Find where the given text appears and provide that cell's center as [x, y] coordinate. 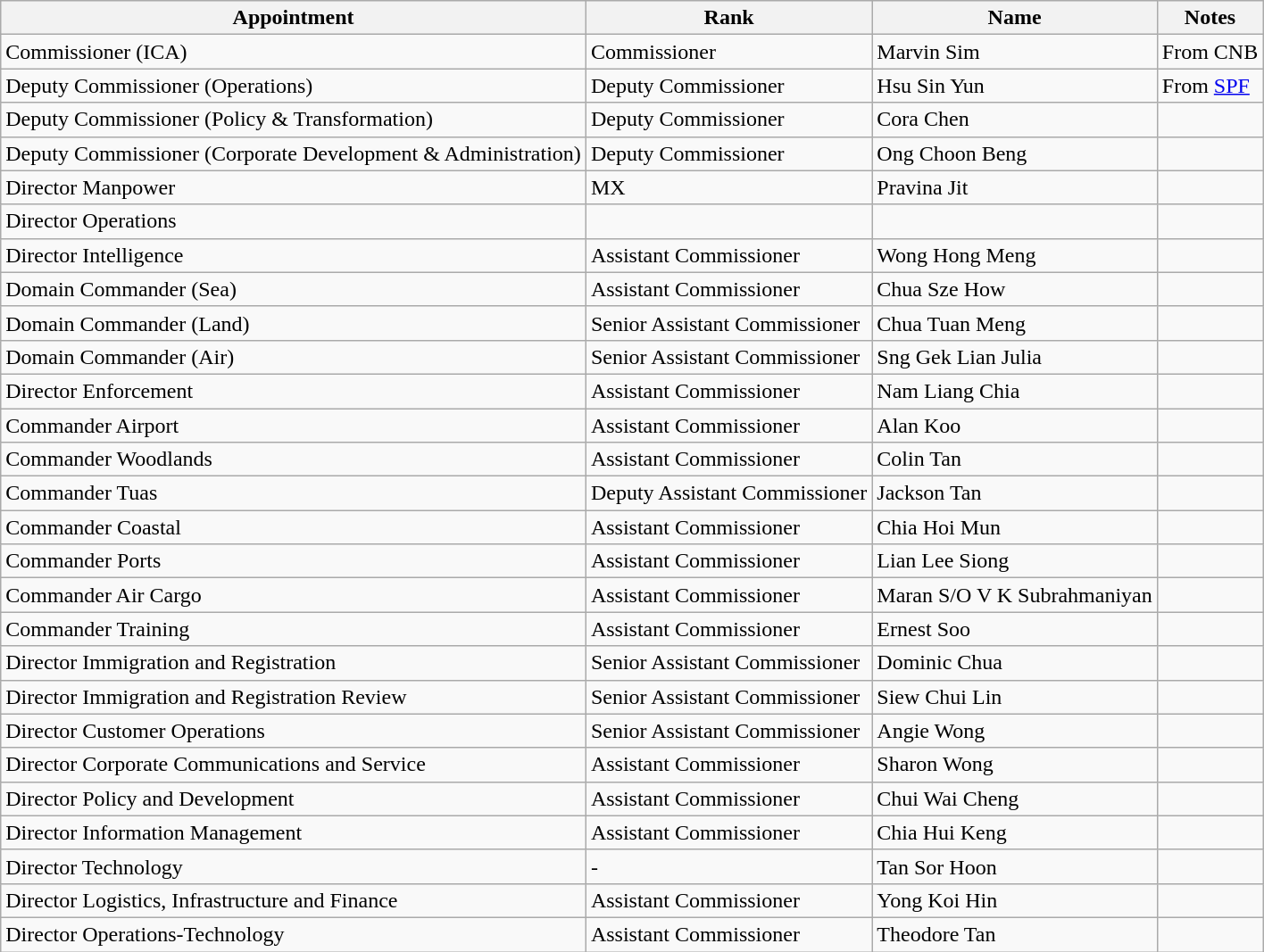
Notes [1210, 18]
Director Immigration and Registration [294, 663]
Chia Hoi Mun [1014, 527]
Theodore Tan [1014, 934]
Deputy Commissioner (Policy & Transformation) [294, 120]
Director Corporate Communications and Service [294, 765]
Ong Choon Beng [1014, 153]
Commissioner (ICA) [294, 52]
Domain Commander (Sea) [294, 289]
Director Enforcement [294, 391]
Dominic Chua [1014, 663]
Name [1014, 18]
Commander Ports [294, 561]
Commander Coastal [294, 527]
Tan Sor Hoon [1014, 866]
Sng Gek Lian Julia [1014, 357]
Director Information Management [294, 832]
Chui Wai Cheng [1014, 799]
Jackson Tan [1014, 493]
Deputy Commissioner (Operations) [294, 86]
Director Operations [294, 221]
MX [728, 187]
Colin Tan [1014, 459]
Chua Sze How [1014, 289]
Director Logistics, Infrastructure and Finance [294, 900]
Director Policy and Development [294, 799]
Director Manpower [294, 187]
Pravina Jit [1014, 187]
Director Immigration and Registration Review [294, 697]
From SPF [1210, 86]
Nam Liang Chia [1014, 391]
Director Customer Operations [294, 731]
Commissioner [728, 52]
Chia Hui Keng [1014, 832]
Deputy Assistant Commissioner [728, 493]
Rank [728, 18]
Commander Air Cargo [294, 595]
Director Operations-Technology [294, 934]
Sharon Wong [1014, 765]
Commander Training [294, 629]
From CNB [1210, 52]
Commander Woodlands [294, 459]
Yong Koi Hin [1014, 900]
Siew Chui Lin [1014, 697]
Domain Commander (Land) [294, 323]
Director Technology [294, 866]
Commander Airport [294, 426]
Maran S/O V K Subrahmaniyan [1014, 595]
Director Intelligence [294, 255]
Lian Lee Siong [1014, 561]
Deputy Commissioner (Corporate Development & Administration) [294, 153]
Domain Commander (Air) [294, 357]
Commander Tuas [294, 493]
Hsu Sin Yun [1014, 86]
Angie Wong [1014, 731]
Appointment [294, 18]
Cora Chen [1014, 120]
Ernest Soo [1014, 629]
Chua Tuan Meng [1014, 323]
Wong Hong Meng [1014, 255]
Alan Koo [1014, 426]
Marvin Sim [1014, 52]
- [728, 866]
